Extract the [X, Y] coordinate from the center of the cell holding the provided text.  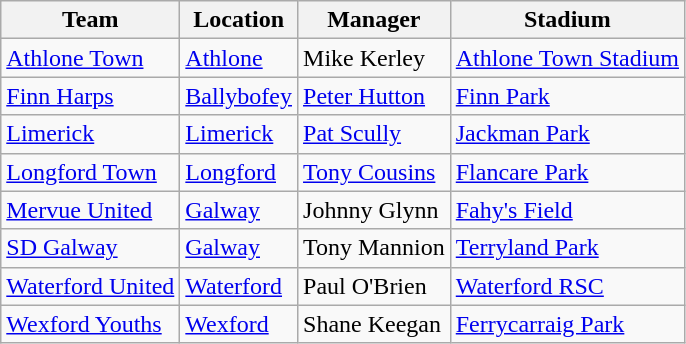
Waterford United [90, 286]
Longford Town [90, 172]
Finn Harps [90, 96]
Johnny Glynn [374, 210]
Ferrycarraig Park [567, 324]
Athlone Town [90, 58]
Mervue United [90, 210]
Shane Keegan [374, 324]
Athlone [239, 58]
Fahy's Field [567, 210]
Wexford Youths [90, 324]
Paul O'Brien [374, 286]
Waterford [239, 286]
Ballybofey [239, 96]
Tony Mannion [374, 248]
Finn Park [567, 96]
Mike Kerley [374, 58]
Terryland Park [567, 248]
Stadium [567, 20]
Jackman Park [567, 134]
SD Galway [90, 248]
Location [239, 20]
Tony Cousins [374, 172]
Athlone Town Stadium [567, 58]
Flancare Park [567, 172]
Manager [374, 20]
Peter Hutton [374, 96]
Waterford RSC [567, 286]
Longford [239, 172]
Team [90, 20]
Pat Scully [374, 134]
Wexford [239, 324]
